Detect which cell encompasses the target text, then output its [X, Y] center coordinate. 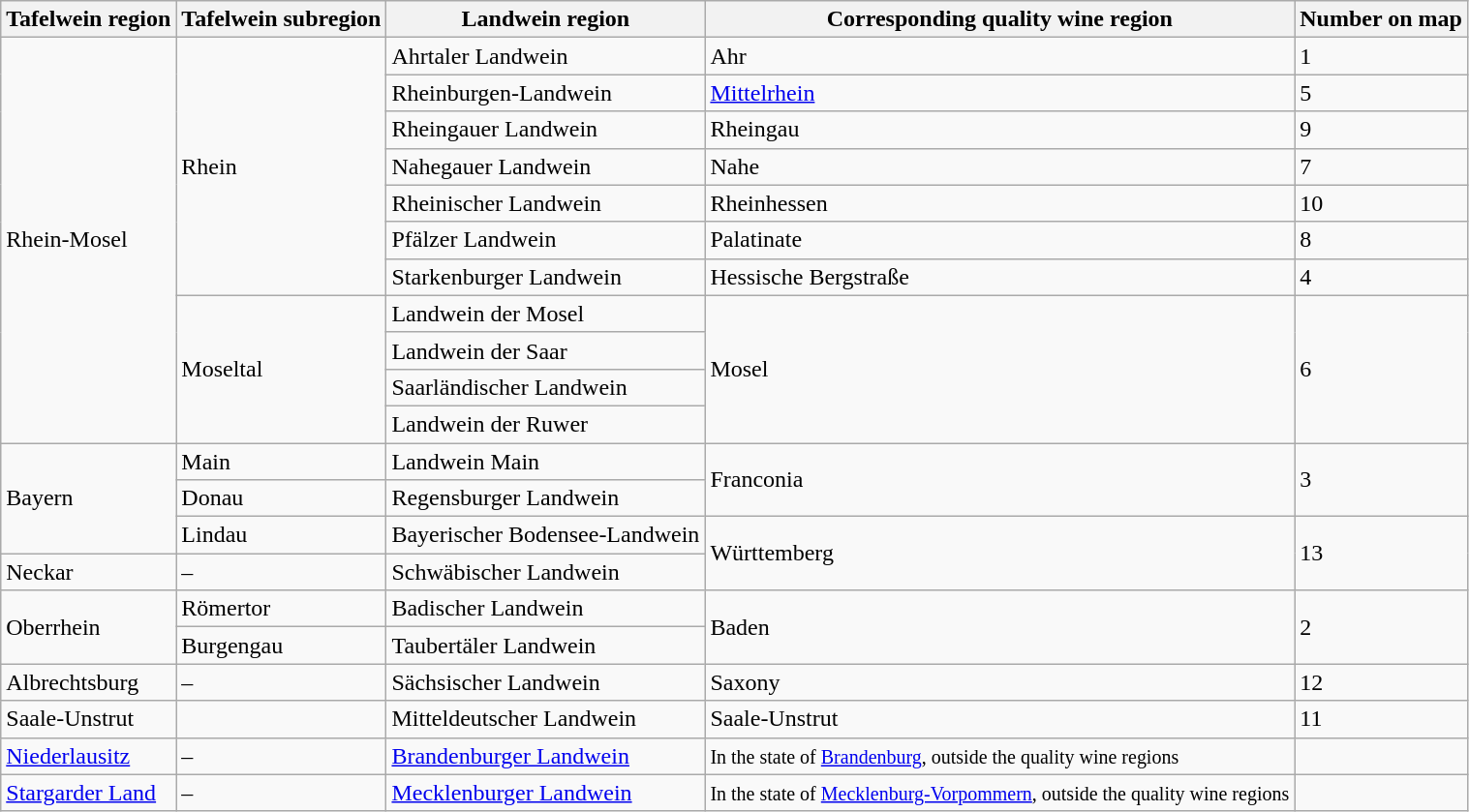
Sächsischer Landwein [546, 682]
Brandenburger Landwein [546, 756]
8 [1381, 240]
Number on map [1381, 19]
Mittelrhein [999, 93]
Landwein region [546, 19]
11 [1381, 719]
Neckar [89, 572]
Franconia [999, 480]
Oberrhein [89, 627]
3 [1381, 480]
Saarländischer Landwein [546, 387]
5 [1381, 93]
Starkenburger Landwein [546, 277]
4 [1381, 277]
1 [1381, 56]
Tafelwein subregion [281, 19]
12 [1381, 682]
Moseltal [281, 369]
Mitteldeutscher Landwein [546, 719]
Landwein der Saar [546, 350]
Lindau [281, 535]
Württemberg [999, 554]
Mosel [999, 369]
Donau [281, 498]
7 [1381, 166]
Bayern [89, 498]
Palatinate [999, 240]
Rheinhessen [999, 203]
Mecklenburger Landwein [546, 793]
2 [1381, 627]
Regensburger Landwein [546, 498]
Niederlausitz [89, 756]
In the state of Brandenburg, outside the quality wine regions [999, 756]
Saxony [999, 682]
Hessische Bergstraße [999, 277]
13 [1381, 554]
Römertor [281, 609]
Landwein der Mosel [546, 314]
Pfälzer Landwein [546, 240]
Rheingauer Landwein [546, 130]
Tafelwein region [89, 19]
Badischer Landwein [546, 609]
Landwein der Ruwer [546, 424]
Rhein-Mosel [89, 240]
Rhein [281, 166]
9 [1381, 130]
Baden [999, 627]
Rheinburgen-Landwein [546, 93]
In the state of Mecklenburg-Vorpommern, outside the quality wine regions [999, 793]
Landwein Main [546, 462]
Corresponding quality wine region [999, 19]
10 [1381, 203]
Burgengau [281, 646]
Albrechtsburg [89, 682]
Schwäbischer Landwein [546, 572]
Stargarder Land [89, 793]
Main [281, 462]
Nahe [999, 166]
Ahrtaler Landwein [546, 56]
Nahegauer Landwein [546, 166]
Bayerischer Bodensee-Landwein [546, 535]
Ahr [999, 56]
6 [1381, 369]
Taubertäler Landwein [546, 646]
Rheinischer Landwein [546, 203]
Rheingau [999, 130]
